Return [X, Y] of the center of cell containing provided text 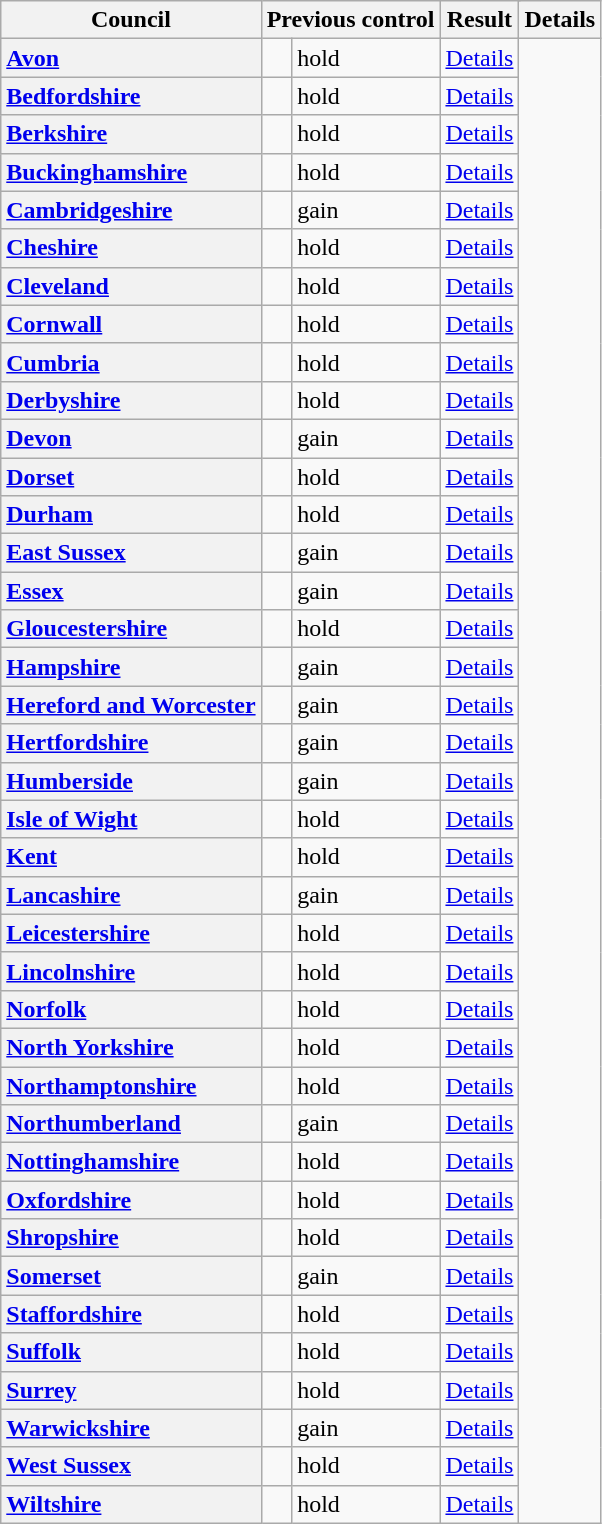
Cornwall [131, 324]
Cleveland [131, 286]
Suffolk [131, 1352]
Norfolk [131, 1009]
Northumberland [131, 1124]
Gloucestershire [131, 629]
Somerset [131, 1276]
Devon [131, 438]
East Sussex [131, 553]
Hereford and Worcester [131, 705]
West Sussex [131, 1466]
Nottinghamshire [131, 1162]
Avon [131, 58]
Leicestershire [131, 933]
Bedfordshire [131, 96]
Dorset [131, 477]
Berkshire [131, 134]
Hertfordshire [131, 743]
Surrey [131, 1390]
Council [131, 20]
Cambridgeshire [131, 210]
Hampshire [131, 667]
Buckinghamshire [131, 172]
Essex [131, 591]
Shropshire [131, 1238]
Lincolnshire [131, 971]
Cheshire [131, 248]
Northamptonshire [131, 1085]
Previous control [350, 20]
Oxfordshire [131, 1200]
Humberside [131, 781]
Durham [131, 515]
Cumbria [131, 362]
Kent [131, 857]
Staffordshire [131, 1314]
Result [480, 20]
Warwickshire [131, 1428]
Wiltshire [131, 1504]
Isle of Wight [131, 819]
Derbyshire [131, 400]
Lancashire [131, 895]
North Yorkshire [131, 1047]
